Search for the cell housing the specified text and yield its (X, Y) center coordinate. 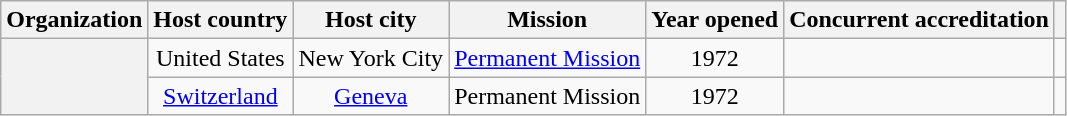
New York City (371, 58)
Switzerland (220, 96)
Organization (74, 20)
Concurrent accreditation (920, 20)
Host city (371, 20)
Year opened (715, 20)
Geneva (371, 96)
United States (220, 58)
Mission (548, 20)
Host country (220, 20)
